Identify which cell holds the provided text, then report its (x, y) central coordinate. 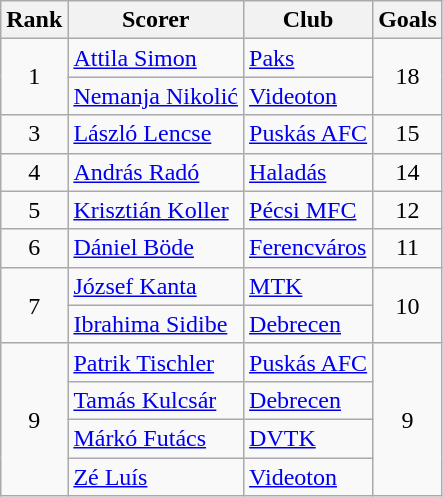
Ferencváros (308, 248)
DVTK (308, 438)
László Lencse (156, 134)
Goals (408, 20)
1 (34, 77)
15 (408, 134)
Dániel Böde (156, 248)
Haladás (308, 172)
7 (34, 305)
Rank (34, 20)
3 (34, 134)
MTK (308, 286)
Pécsi MFC (308, 210)
Zé Luís (156, 477)
Paks (308, 58)
11 (408, 248)
Ibrahima Sidibe (156, 324)
József Kanta (156, 286)
4 (34, 172)
Nemanja Nikolić (156, 96)
Attila Simon (156, 58)
András Radó (156, 172)
Club (308, 20)
6 (34, 248)
10 (408, 305)
Krisztián Koller (156, 210)
14 (408, 172)
Tamás Kulcsár (156, 400)
5 (34, 210)
12 (408, 210)
Márkó Futács (156, 438)
18 (408, 77)
Scorer (156, 20)
Patrik Tischler (156, 362)
